Locate the cell with the specified text and output its (x, y) center coordinate. 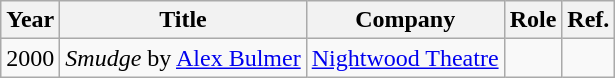
Year (30, 20)
Title (183, 20)
Role (533, 20)
Nightwood Theatre (405, 58)
Ref. (588, 20)
Smudge by Alex Bulmer (183, 58)
Company (405, 20)
2000 (30, 58)
